Pinpoint the cell where the given text exists, returning its [x, y] midpoint coordinate. 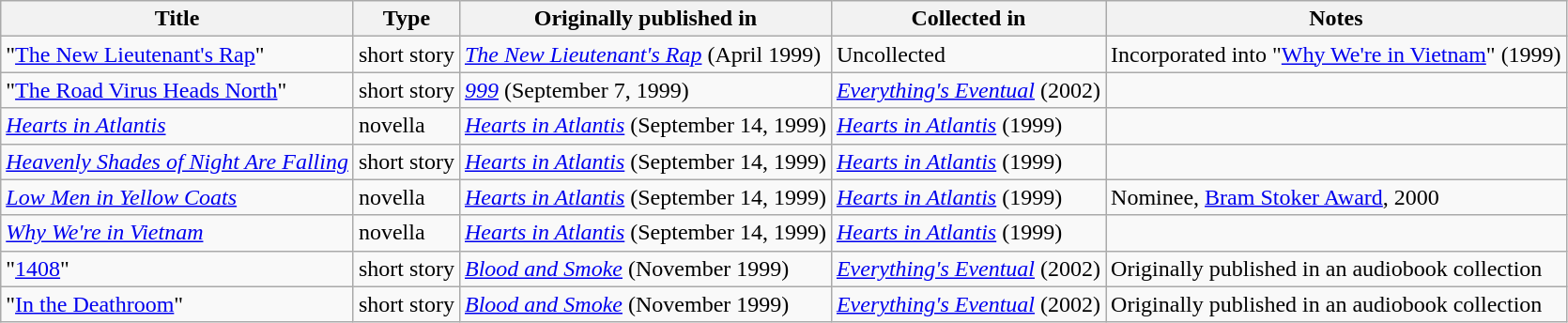
Low Men in Yellow Coats [177, 197]
Collected in [968, 19]
Why We're in Vietnam [177, 233]
"The Road Virus Heads North" [177, 90]
Title [177, 19]
999 (September 7, 1999) [645, 90]
Nominee, Bram Stoker Award, 2000 [1337, 197]
Uncollected [968, 54]
Incorporated into "Why We're in Vietnam" (1999) [1337, 54]
"The New Lieutenant's Rap" [177, 54]
The New Lieutenant's Rap (April 1999) [645, 54]
"In the Deathroom" [177, 304]
Heavenly Shades of Night Are Falling [177, 161]
Notes [1337, 19]
Originally published in [645, 19]
"1408" [177, 269]
Hearts in Atlantis [177, 126]
Type [406, 19]
